Return (X, Y) of the center of cell containing provided text 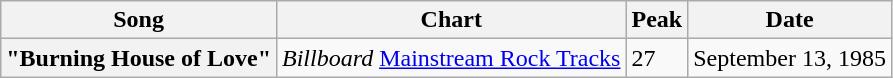
Date (790, 20)
Billboard Mainstream Rock Tracks (451, 58)
27 (657, 58)
September 13, 1985 (790, 58)
Song (139, 20)
"Burning House of Love" (139, 58)
Chart (451, 20)
Peak (657, 20)
